Locate the cell with the specified text and output its (x, y) center coordinate. 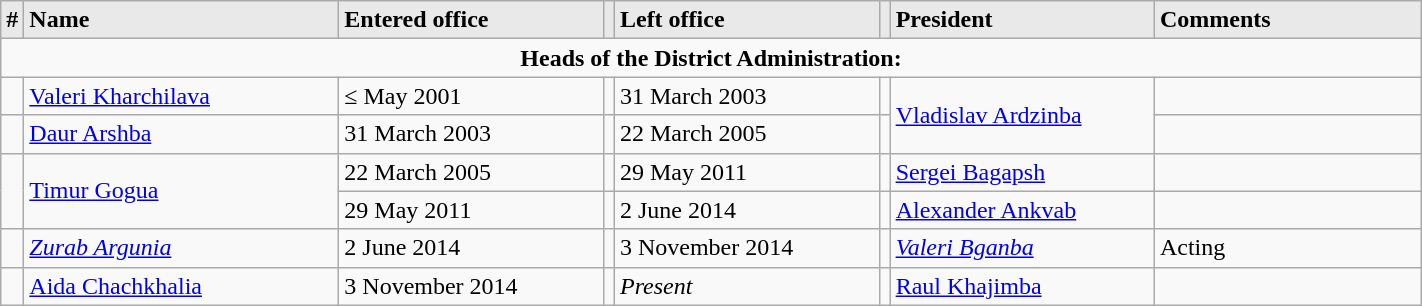
Sergei Bagapsh (1022, 172)
Valeri Kharchilava (182, 96)
Alexander Ankvab (1022, 210)
Aida Chachkhalia (182, 286)
Daur Arshba (182, 134)
Entered office (472, 20)
Heads of the District Administration: (711, 58)
Timur Gogua (182, 191)
# (12, 20)
≤ May 2001 (472, 96)
Raul Khajimba (1022, 286)
Left office (746, 20)
Zurab Argunia (182, 248)
Present (746, 286)
Name (182, 20)
President (1022, 20)
Acting (1288, 248)
Vladislav Ardzinba (1022, 115)
Valeri Bganba (1022, 248)
Comments (1288, 20)
